Determine the (x, y) coordinate at the center of the cell enclosing the given text.  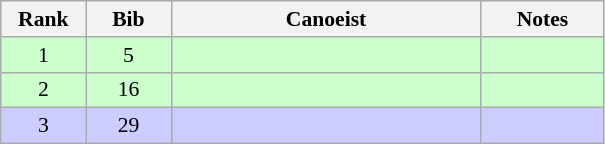
Rank (44, 19)
1 (44, 55)
5 (128, 55)
3 (44, 126)
16 (128, 90)
Notes (542, 19)
29 (128, 126)
Bib (128, 19)
2 (44, 90)
Canoeist (326, 19)
